Pinpoint the cell where the given text exists, returning its [x, y] midpoint coordinate. 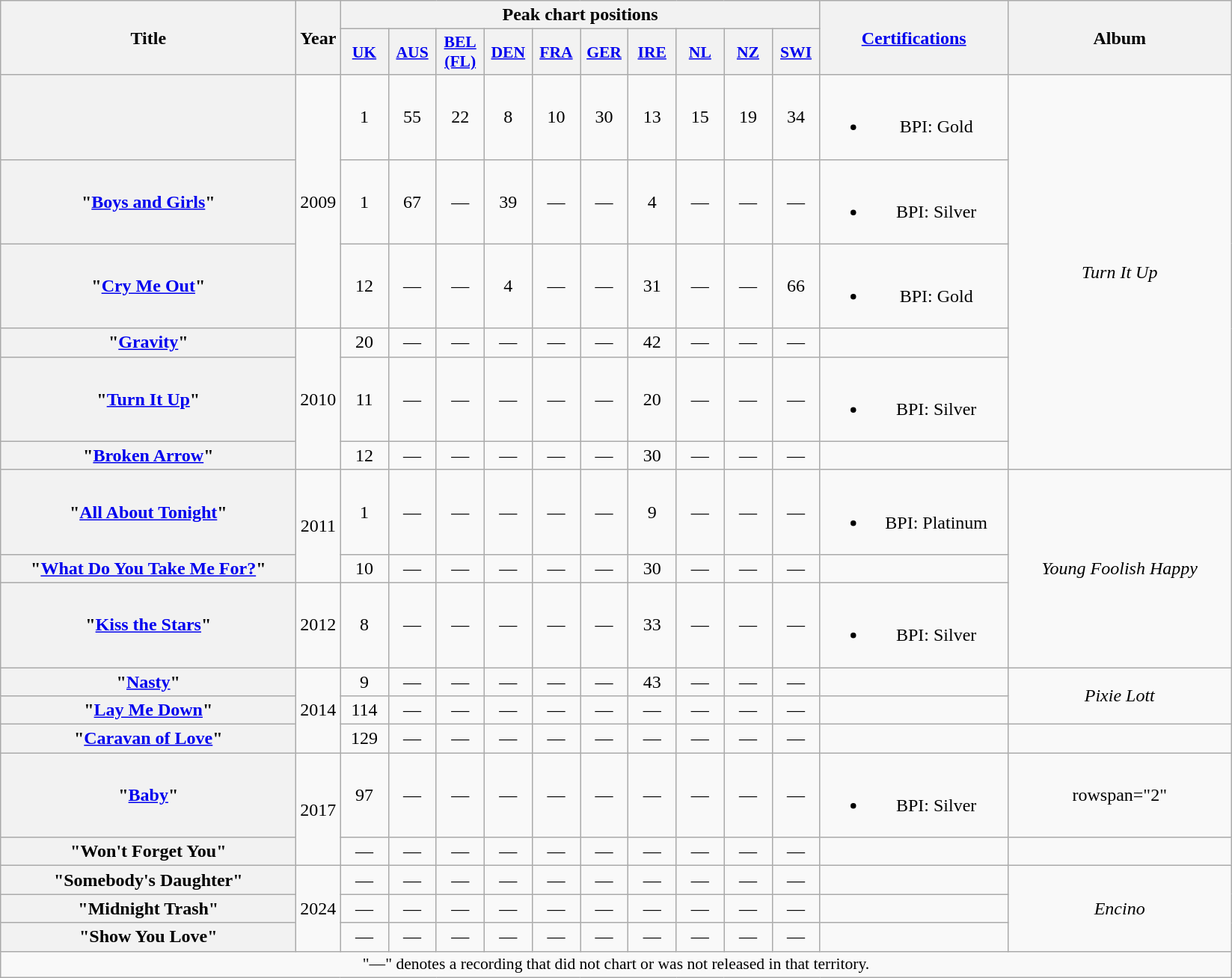
31 [652, 286]
97 [364, 796]
114 [364, 710]
"Somebody's Daughter" [148, 880]
"Kiss the Stars" [148, 625]
BEL(FL) [460, 52]
"Nasty" [148, 681]
"Midnight Trash" [148, 908]
42 [652, 342]
"Boys and Girls" [148, 202]
rowspan="2" [1119, 796]
2017 [319, 809]
Turn It Up [1119, 272]
"Baby" [148, 796]
13 [652, 117]
11 [364, 399]
55 [412, 117]
NZ [748, 52]
33 [652, 625]
"Won't Forget You" [148, 852]
34 [796, 117]
2014 [319, 710]
Pixie Lott [1119, 695]
2024 [319, 908]
Title [148, 37]
22 [460, 117]
67 [412, 202]
"Lay Me Down" [148, 710]
15 [700, 117]
Peak chart positions [580, 15]
FRA [556, 52]
"Turn It Up" [148, 399]
"What Do You Take Me For?" [148, 568]
IRE [652, 52]
SWI [796, 52]
43 [652, 681]
2010 [319, 399]
"Cry Me Out" [148, 286]
"Gravity" [148, 342]
66 [796, 286]
"All About Tonight" [148, 511]
2011 [319, 526]
19 [748, 117]
Certifications [914, 37]
"Broken Arrow" [148, 455]
"Caravan of Love" [148, 739]
AUS [412, 52]
Album [1119, 37]
"Show You Love" [148, 937]
2012 [319, 625]
39 [508, 202]
UK [364, 52]
2009 [319, 202]
DEN [508, 52]
"—" denotes a recording that did not chart or was not released in that territory. [616, 965]
GER [604, 52]
Encino [1119, 908]
Young Foolish Happy [1119, 568]
BPI: Platinum [914, 511]
NL [700, 52]
Year [319, 37]
129 [364, 739]
